Output the [X, Y] coordinate of the center of the cell containing the given text.  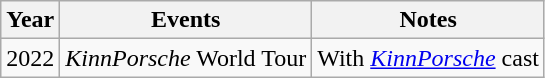
Notes [428, 20]
2022 [30, 58]
Events [186, 20]
Year [30, 20]
KinnPorsche World Tour [186, 58]
With KinnPorsche cast [428, 58]
